Return the (x, y) coordinate for the center point of the cell that contains the specified text.  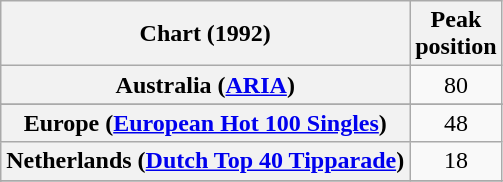
Netherlands (Dutch Top 40 Tipparade) (206, 161)
Europe (European Hot 100 Singles) (206, 123)
80 (456, 85)
Australia (ARIA) (206, 85)
48 (456, 123)
Chart (1992) (206, 34)
Peakposition (456, 34)
18 (456, 161)
